Find where the given text appears and provide that cell's center as [X, Y] coordinate. 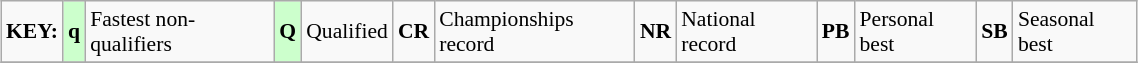
q [74, 32]
SB [994, 32]
National record [746, 32]
Seasonal best [1075, 32]
Q [288, 32]
Qualified [347, 32]
NR [656, 32]
Championships record [534, 32]
Personal best [916, 32]
CR [414, 32]
PB [836, 32]
Fastest non-qualifiers [180, 32]
KEY: [32, 32]
